Extract the [X, Y] coordinate from the center of the cell holding the provided text.  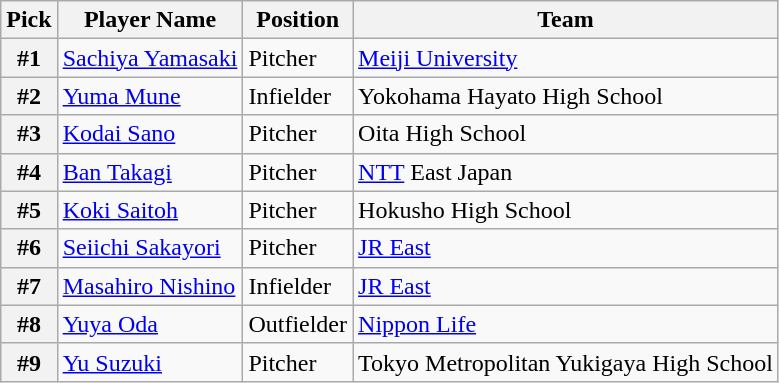
Oita High School [566, 134]
Team [566, 20]
#5 [29, 210]
Yu Suzuki [150, 362]
#7 [29, 286]
Masahiro Nishino [150, 286]
NTT East Japan [566, 172]
Koki Saitoh [150, 210]
#6 [29, 248]
Yokohama Hayato High School [566, 96]
Hokusho High School [566, 210]
Meiji University [566, 58]
Position [298, 20]
#4 [29, 172]
Yuma Mune [150, 96]
Player Name [150, 20]
#1 [29, 58]
Yuya Oda [150, 324]
#2 [29, 96]
#8 [29, 324]
Tokyo Metropolitan Yukigaya High School [566, 362]
Nippon Life [566, 324]
Outfielder [298, 324]
Sachiya Yamasaki [150, 58]
Kodai Sano [150, 134]
Ban Takagi [150, 172]
#3 [29, 134]
Pick [29, 20]
#9 [29, 362]
Seiichi Sakayori [150, 248]
